Return (X, Y) of the center of cell containing provided text 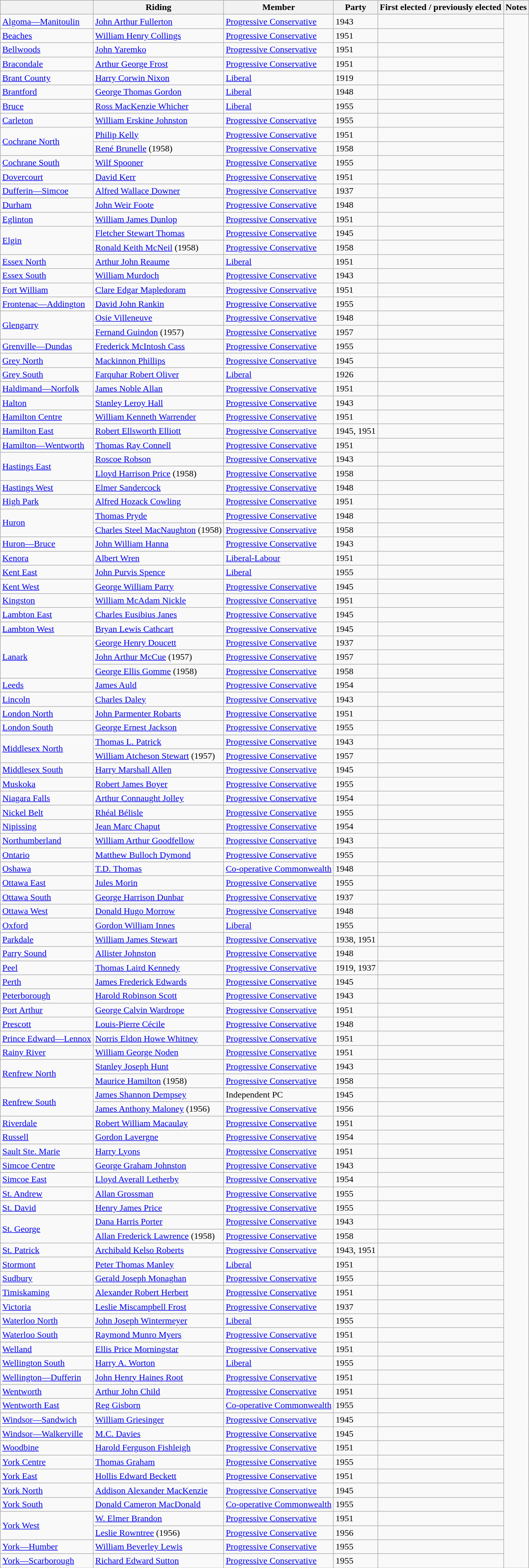
St. George (47, 1229)
Port Arthur (47, 1010)
St. David (47, 1208)
Elgin (47, 240)
Wentworth (47, 1391)
Beaches (47, 36)
Perth (47, 982)
Hamilton—Wentworth (47, 445)
Gerald Joseph Monaghan (159, 1278)
Grey South (47, 374)
James Shannon Dempsey (159, 1095)
Farquhar Robert Oliver (159, 374)
Clare Edgar Mapledoram (159, 290)
York North (47, 1490)
Durham (47, 205)
Hamilton East (47, 431)
1919 (356, 78)
Nickel Belt (47, 812)
Harold Ferguson Fishleigh (159, 1448)
David Kerr (159, 177)
Bracondale (47, 64)
George Thomas Gordon (159, 92)
Glengarry (47, 325)
George Graham Johnston (159, 1165)
Oshawa (47, 869)
Charles Eusibius Janes (159, 614)
Stanley Joseph Hunt (159, 1066)
George Ellis Gomme (1958) (159, 671)
Algoma—Manitoulin (47, 22)
Arthur John Reaume (159, 262)
John Parmenter Robarts (159, 714)
Lloyd Averall Letherby (159, 1180)
Hamilton Centre (47, 417)
Lambton East (47, 614)
Dana Harris Porter (159, 1222)
Allan Frederick Lawrence (1958) (159, 1236)
Welland (47, 1349)
Riding (159, 7)
Ottawa West (47, 911)
Simcoe Centre (47, 1165)
Alfred Hozack Cowling (159, 502)
Elmer Sandercock (159, 488)
Ellis Price Morningstar (159, 1349)
William George Noden (159, 1052)
Stanley Leroy Hall (159, 403)
Hastings West (47, 488)
Louis-Pierre Cécile (159, 1024)
Harry Lyons (159, 1151)
Roscoe Robson (159, 459)
John Arthur Fullerton (159, 22)
Maurice Hamilton (1958) (159, 1081)
York South (47, 1504)
Independent PC (279, 1095)
York West (47, 1525)
William Kenneth Warrender (159, 417)
Harry Marshall Allen (159, 770)
William James Stewart (159, 939)
Muskoka (47, 784)
Fort William (47, 290)
Wentworth East (47, 1405)
Gordon Lavergne (159, 1137)
Bruce (47, 106)
Kenora (47, 558)
Wellington—Dufferin (47, 1377)
Oxford (47, 925)
Osie Villeneuve (159, 318)
George William Parry (159, 586)
Renfrew North (47, 1073)
John Henry Haines Root (159, 1377)
Brantford (47, 92)
Sudbury (47, 1278)
Nipissing (47, 826)
Haldimand—Norfolk (47, 388)
Kent East (47, 572)
First elected / previously elected (440, 7)
1945, 1951 (356, 431)
William Erskine Johnston (159, 120)
London South (47, 728)
John Yaremko (159, 50)
William Henry Collings (159, 36)
Reg Gisborn (159, 1405)
Sault Ste. Marie (47, 1151)
Northumberland (47, 840)
John William Hanna (159, 544)
Hastings East (47, 466)
Ontario (47, 854)
Norris Eldon Howe Whitney (159, 1038)
Windsor—Sandwich (47, 1420)
Thomas Laird Kennedy (159, 968)
Niagara Falls (47, 798)
James Frederick Edwards (159, 982)
Addison Alexander MacKenzie (159, 1490)
Donald Cameron MacDonald (159, 1504)
Russell (47, 1137)
Thomas Pryde (159, 516)
Prince Edward—Lennox (47, 1038)
Alexander Robert Herbert (159, 1292)
Peter Thomas Manley (159, 1264)
London North (47, 714)
Timiskaming (47, 1292)
Essex North (47, 262)
York Centre (47, 1462)
Riverdale (47, 1123)
Eglinton (47, 219)
Cochrane North (47, 141)
Philip Kelly (159, 134)
Matthew Bulloch Dymond (159, 854)
Jean Marc Chaput (159, 826)
William Griesinger (159, 1420)
T.D. Thomas (159, 869)
Frontenac—Addington (47, 304)
Hollis Edward Beckett (159, 1476)
Wellington South (47, 1363)
Gordon William Innes (159, 925)
Archibald Kelso Roberts (159, 1250)
Simcoe East (47, 1180)
Robert James Boyer (159, 784)
Party (356, 7)
Arthur George Frost (159, 64)
Richard Edward Sutton (159, 1561)
Frederick McIntosh Cass (159, 346)
Ottawa South (47, 897)
William Arthur Goodfellow (159, 840)
Huron—Bruce (47, 544)
Harry A. Worton (159, 1363)
Robert Ellsworth Elliott (159, 431)
Raymond Munro Myers (159, 1335)
Wilf Spooner (159, 163)
Middlesex North (47, 749)
Arthur Connaught Jolley (159, 798)
Allan Grossman (159, 1194)
William McAdam Nickle (159, 600)
Leslie Miscampbell Frost (159, 1306)
Ottawa East (47, 883)
Victoria (47, 1306)
John Arthur McCue (1957) (159, 657)
George Calvin Wardrope (159, 1010)
Charles Steel MacNaughton (1958) (159, 530)
Essex South (47, 276)
Leslie Rowntree (1956) (159, 1533)
Notes (516, 7)
Bryan Lewis Cathcart (159, 629)
William Atcheson Stewart (1957) (159, 756)
Thomas Ray Connell (159, 445)
1943, 1951 (356, 1250)
Charles Daley (159, 699)
York—Scarborough (47, 1561)
Leeds (47, 685)
Stormont (47, 1264)
Albert Wren (159, 558)
Kent West (47, 586)
York East (47, 1476)
Grenville—Dundas (47, 346)
1926 (356, 374)
Alfred Wallace Downer (159, 191)
George Harrison Dunbar (159, 897)
William James Dunlop (159, 219)
Harold Robinson Scott (159, 996)
Middlesex South (47, 770)
Brant County (47, 78)
Peel (47, 968)
Bellwoods (47, 50)
Peterborough (47, 996)
William Beverley Lewis (159, 1547)
Woodbine (47, 1448)
Halton (47, 403)
Liberal-Labour (279, 558)
Allister Johnston (159, 954)
Lincoln (47, 699)
Arthur John Child (159, 1391)
John Weir Foote (159, 205)
Henry James Price (159, 1208)
John Joseph Wintermeyer (159, 1321)
Mackinnon Phillips (159, 360)
William Murdoch (159, 276)
Parry Sound (47, 954)
1919, 1937 (356, 968)
Jules Morin (159, 883)
Huron (47, 523)
Thomas Graham (159, 1462)
Fernand Guindon (1957) (159, 332)
Kingston (47, 600)
Parkdale (47, 939)
High Park (47, 502)
St. Andrew (47, 1194)
John Purvis Spence (159, 572)
Lanark (47, 657)
1938, 1951 (356, 939)
Dovercourt (47, 177)
Lloyd Harrison Price (1958) (159, 473)
W. Elmer Brandon (159, 1518)
James Noble Allan (159, 388)
Grey North (47, 360)
George Ernest Jackson (159, 728)
Lambton West (47, 629)
Thomas L. Patrick (159, 742)
St. Patrick (47, 1250)
York—Humber (47, 1547)
Member (279, 7)
George Henry Doucett (159, 643)
Robert William Macaulay (159, 1123)
Waterloo North (47, 1321)
Carleton (47, 120)
Waterloo South (47, 1335)
M.C. Davies (159, 1434)
James Auld (159, 685)
Rainy River (47, 1052)
Ronald Keith McNeil (1958) (159, 247)
James Anthony Maloney (1956) (159, 1109)
Renfrew South (47, 1102)
David John Rankin (159, 304)
Cochrane South (47, 163)
Prescott (47, 1024)
Rhéal Bélisle (159, 812)
René Brunelle (1958) (159, 148)
Windsor—Walkerville (47, 1434)
Harry Corwin Nixon (159, 78)
Dufferin—Simcoe (47, 191)
Donald Hugo Morrow (159, 911)
Fletcher Stewart Thomas (159, 233)
Ross MacKenzie Whicher (159, 106)
